Return (X, Y) of the center of cell containing provided text 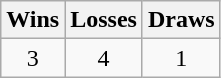
3 (33, 58)
Draws (181, 20)
Losses (104, 20)
4 (104, 58)
1 (181, 58)
Wins (33, 20)
